Scan for the cell matching the given text and deliver its (x, y) coordinate at center. 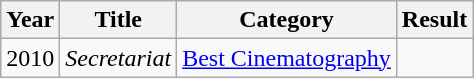
Title (118, 20)
Secretariat (118, 58)
Best Cinematography (287, 58)
2010 (30, 58)
Year (30, 20)
Category (287, 20)
Result (434, 20)
